From the cell containing the given text, extract its center point as (X, Y) coordinate. 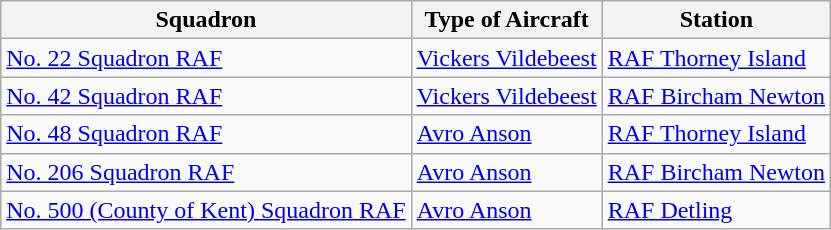
No. 22 Squadron RAF (206, 58)
Type of Aircraft (506, 20)
No. 48 Squadron RAF (206, 134)
Squadron (206, 20)
No. 42 Squadron RAF (206, 96)
Station (716, 20)
No. 206 Squadron RAF (206, 172)
RAF Detling (716, 210)
No. 500 (County of Kent) Squadron RAF (206, 210)
